Detect which cell encompasses the target text, then output its [x, y] center coordinate. 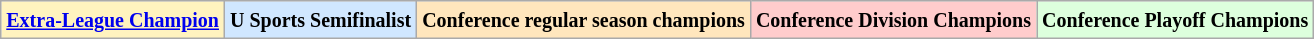
Conference Playoff Champions [1176, 20]
Extra-League Champion [113, 20]
Conference regular season champions [584, 20]
Conference Division Champions [893, 20]
U Sports Semifinalist [321, 20]
